Extract the [x, y] coordinate from the center of the cell holding the provided text.  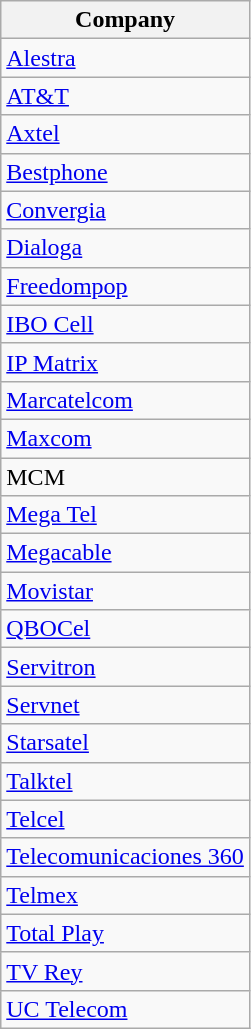
Alestra [126, 58]
TV Rey [126, 971]
QBOCel [126, 629]
IP Matrix [126, 362]
Servitron [126, 667]
Movistar [126, 591]
Company [126, 20]
Bestphone [126, 172]
MCM [126, 477]
Dialoga [126, 248]
Starsatel [126, 743]
Talktel [126, 781]
Convergia [126, 210]
Telecomunicaciones 360 [126, 857]
Telmex [126, 895]
Total Play [126, 933]
Servnet [126, 705]
Freedompop [126, 286]
Marcatelcom [126, 400]
Axtel [126, 134]
Megacable [126, 553]
Telcel [126, 819]
IBO Cell [126, 324]
AT&T [126, 96]
Mega Tel [126, 515]
UC Telecom [126, 1009]
Maxcom [126, 438]
